Extract the (X, Y) coordinate from the center of the cell holding the provided text.  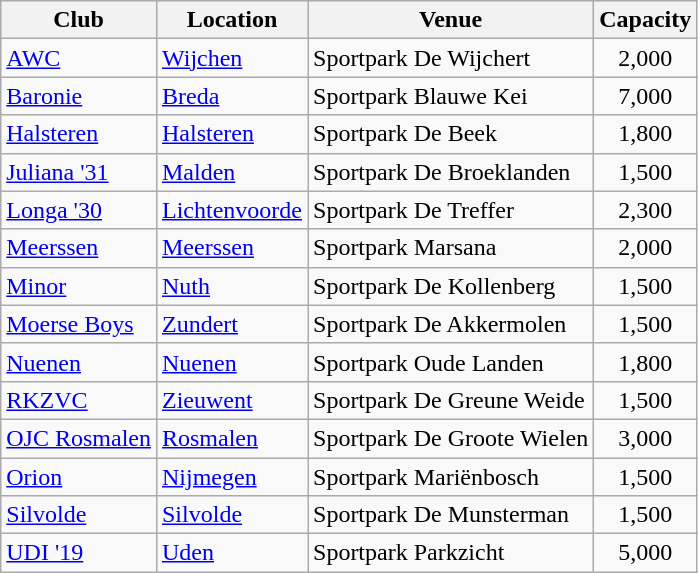
Sportpark De Broeklanden (451, 172)
Sportpark Blauwe Kei (451, 96)
Lichtenvoorde (232, 210)
Venue (451, 20)
Nijmegen (232, 477)
Nuth (232, 286)
Juliana '31 (79, 172)
RKZVC (79, 400)
Sportpark Parkzicht (451, 553)
Sportpark De Greune Weide (451, 400)
Capacity (646, 20)
Malden (232, 172)
Sportpark Marsana (451, 248)
Zieuwent (232, 400)
Wijchen (232, 58)
AWC (79, 58)
OJC Rosmalen (79, 438)
Baronie (79, 96)
Orion (79, 477)
Moerse Boys (79, 324)
Sportpark Oude Landen (451, 362)
Sportpark De Groote Wielen (451, 438)
Zundert (232, 324)
Uden (232, 553)
2,300 (646, 210)
Sportpark De Beek (451, 134)
Rosmalen (232, 438)
7,000 (646, 96)
Sportpark De Wijchert (451, 58)
UDI '19 (79, 553)
Minor (79, 286)
Sportpark De Munsterman (451, 515)
Sportpark De Treffer (451, 210)
Location (232, 20)
Sportpark Mariënbosch (451, 477)
Longa '30 (79, 210)
Breda (232, 96)
Club (79, 20)
Sportpark De Akkermolen (451, 324)
Sportpark De Kollenberg (451, 286)
3,000 (646, 438)
5,000 (646, 553)
